Determine the [X, Y] coordinate at the center of the cell enclosing the given text.  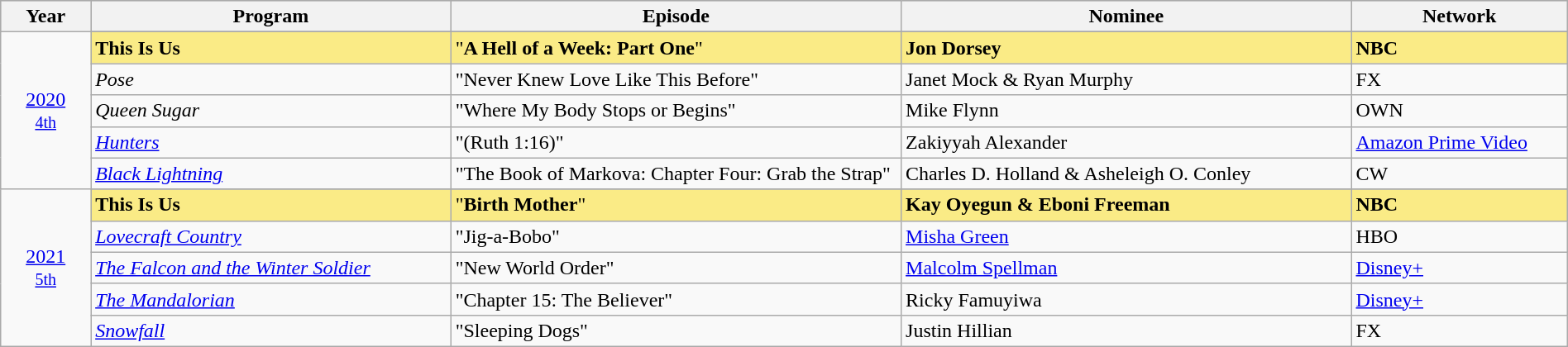
Charles D. Holland & Asheleigh O. Conley [1126, 173]
"Where My Body Stops or Begins" [676, 111]
Janet Mock & Ryan Murphy [1126, 79]
20215th [46, 268]
Black Lightning [271, 173]
Zakiyyah Alexander [1126, 142]
Program [271, 17]
"Never Knew Love Like This Before" [676, 79]
Justin Hillian [1126, 330]
"(Ruth 1:16)" [676, 142]
"Birth Mother" [676, 205]
Misha Green [1126, 236]
Jon Dorsey [1126, 48]
The Mandalorian [271, 299]
"The Book of Markova: Chapter Four: Grab the Strap" [676, 173]
"New World Order" [676, 268]
CW [1459, 173]
"A Hell of a Week: Part One" [676, 48]
Year [46, 17]
HBO [1459, 236]
Amazon Prime Video [1459, 142]
Lovecraft Country [271, 236]
Nominee [1126, 17]
Queen Sugar [271, 111]
"Chapter 15: The Believer" [676, 299]
20204th [46, 111]
Network [1459, 17]
The Falcon and the Winter Soldier [271, 268]
"Jig-a-Bobo" [676, 236]
Ricky Famuyiwa [1126, 299]
Kay Oyegun & Eboni Freeman [1126, 205]
"Sleeping Dogs" [676, 330]
Episode [676, 17]
Malcolm Spellman [1126, 268]
Pose [271, 79]
Mike Flynn [1126, 111]
OWN [1459, 111]
Snowfall [271, 330]
Hunters [271, 142]
